Identify which cell holds the provided text, then report its [X, Y] central coordinate. 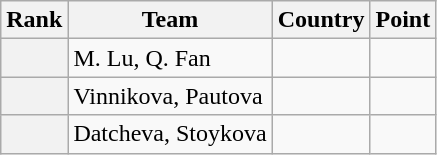
Country [321, 20]
M. Lu, Q. Fan [170, 58]
Datcheva, Stoykova [170, 134]
Vinnikova, Pautova [170, 96]
Point [403, 20]
Team [170, 20]
Rank [34, 20]
